Return the [x, y] coordinate for the center point of the cell that contains the specified text.  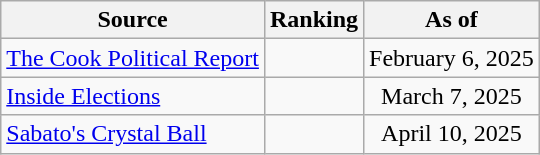
The Cook Political Report [133, 58]
Source [133, 20]
February 6, 2025 [452, 58]
Sabato's Crystal Ball [133, 134]
Inside Elections [133, 96]
Ranking [314, 20]
April 10, 2025 [452, 134]
As of [452, 20]
March 7, 2025 [452, 96]
